Extract the (x, y) coordinate from the center of the cell holding the provided text.  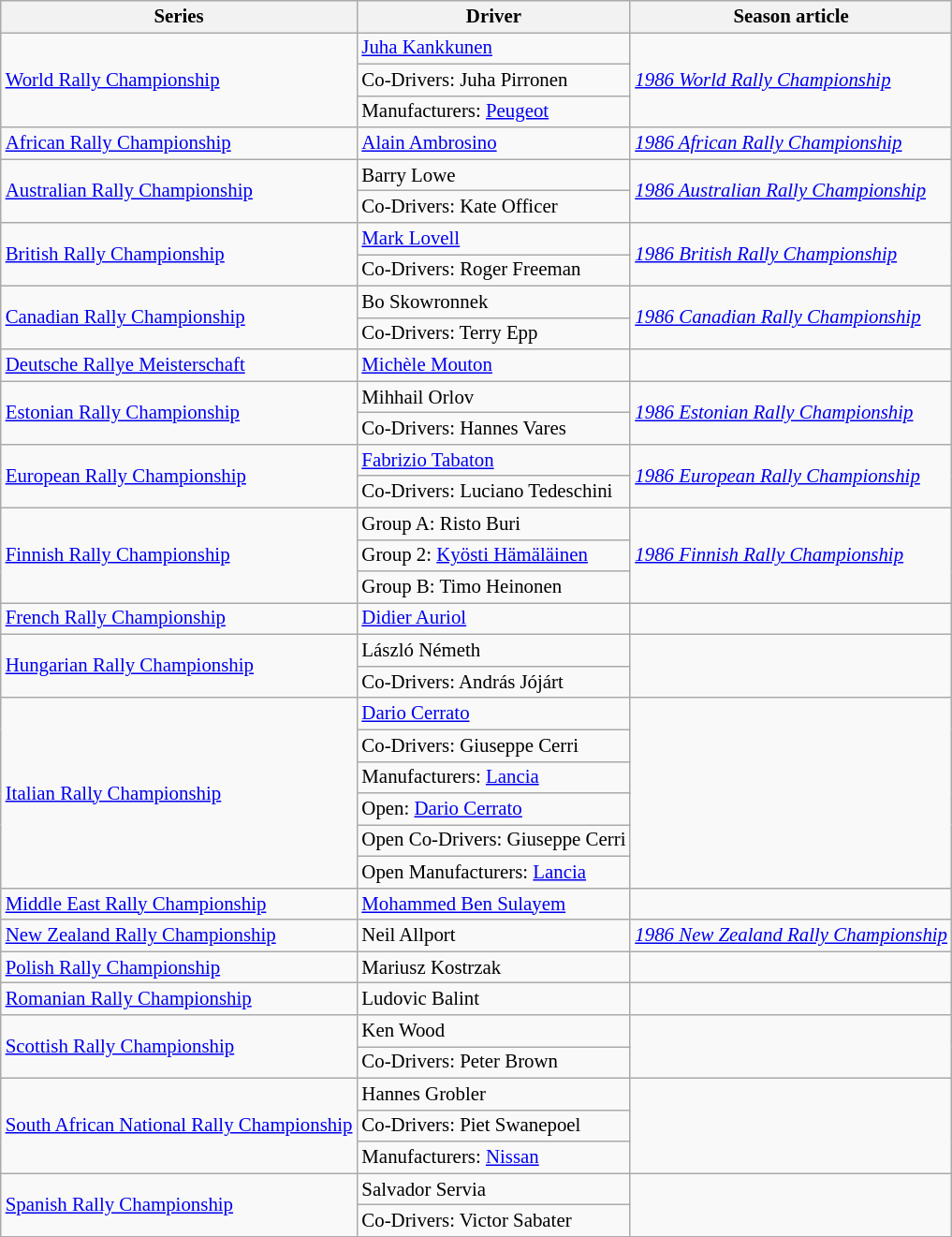
Co-Drivers: Piet Swanepoel (493, 1126)
Deutsche Rallye Meisterschaft (180, 365)
World Rally Championship (180, 80)
Bo Skowronnek (493, 302)
British Rally Championship (180, 255)
1986 British Rally Championship (791, 255)
Salvador Servia (493, 1189)
Series (180, 17)
Group A: Risto Buri (493, 523)
Manufacturers: Nissan (493, 1157)
Michèle Mouton (493, 365)
European Rally Championship (180, 476)
Hungarian Rally Championship (180, 667)
Open: Dario Cerrato (493, 809)
1986 Finnish Rally Championship (791, 555)
Barry Lowe (493, 175)
Season article (791, 17)
Co-Drivers: Roger Freeman (493, 270)
1986 Australian Rally Championship (791, 191)
Mihhail Orlov (493, 397)
Mariusz Kostrzak (493, 967)
Canadian Rally Championship (180, 317)
Group B: Timo Heinonen (493, 587)
Co-Drivers: Kate Officer (493, 207)
Didier Auriol (493, 619)
Dario Cerrato (493, 714)
Middle East Rally Championship (180, 904)
Juha Kankkunen (493, 48)
Group 2: Kyösti Hämäläinen (493, 555)
1986 African Rally Championship (791, 143)
Co-Drivers: Juha Pirronen (493, 80)
1986 New Zealand Rally Championship (791, 935)
Mohammed Ben Sulayem (493, 904)
Romanian Rally Championship (180, 999)
László Németh (493, 651)
Driver (493, 17)
Open Co-Drivers: Giuseppe Cerri (493, 841)
Hannes Grobler (493, 1094)
Ken Wood (493, 1031)
Co-Drivers: Luciano Tedeschini (493, 492)
Co-Drivers: András Jójárt (493, 682)
Australian Rally Championship (180, 191)
Co-Drivers: Victor Sabater (493, 1221)
Scottish Rally Championship (180, 1047)
1986 World Rally Championship (791, 80)
Co-Drivers: Terry Epp (493, 333)
Ludovic Balint (493, 999)
Italian Rally Championship (180, 792)
Finnish Rally Championship (180, 555)
Co-Drivers: Giuseppe Cerri (493, 745)
Open Manufacturers: Lancia (493, 872)
Manufacturers: Peugeot (493, 111)
Estonian Rally Championship (180, 413)
1986 European Rally Championship (791, 476)
Manufacturers: Lancia (493, 777)
Alain Ambrosino (493, 143)
Co-Drivers: Hannes Vares (493, 429)
New Zealand Rally Championship (180, 935)
South African National Rally Championship (180, 1126)
Fabrizio Tabaton (493, 460)
African Rally Championship (180, 143)
Mark Lovell (493, 239)
Spanish Rally Championship (180, 1205)
1986 Canadian Rally Championship (791, 317)
French Rally Championship (180, 619)
Co-Drivers: Peter Brown (493, 1063)
1986 Estonian Rally Championship (791, 413)
Polish Rally Championship (180, 967)
Neil Allport (493, 935)
